Provide the (X, Y) coordinate of the cell's center where the given text is located.  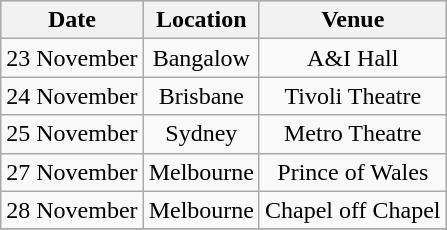
Brisbane (201, 96)
24 November (72, 96)
Chapel off Chapel (352, 210)
25 November (72, 134)
Prince of Wales (352, 172)
Sydney (201, 134)
Metro Theatre (352, 134)
Tivoli Theatre (352, 96)
Date (72, 20)
27 November (72, 172)
A&I Hall (352, 58)
Bangalow (201, 58)
28 November (72, 210)
Location (201, 20)
23 November (72, 58)
Venue (352, 20)
